Return the (x, y) coordinate for the center point of the cell that contains the specified text.  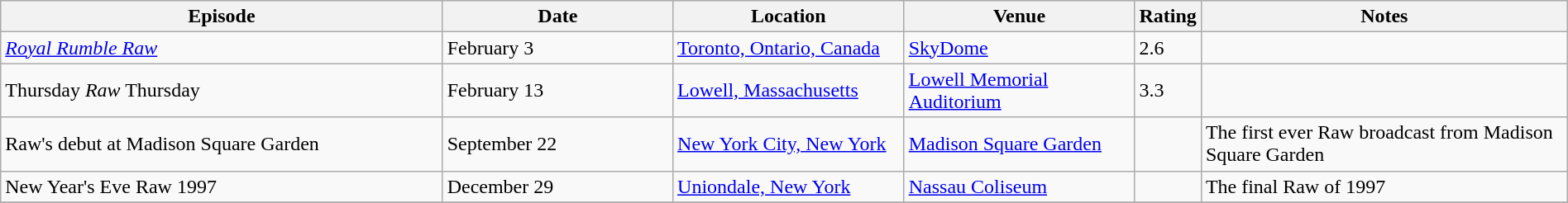
February 13 (557, 91)
New York City, New York (789, 144)
Toronto, Ontario, Canada (789, 48)
Uniondale, New York (789, 186)
Notes (1384, 17)
Date (557, 17)
SkyDome (1019, 48)
Raw's debut at Madison Square Garden (222, 144)
Venue (1019, 17)
The first ever Raw broadcast from Madison Square Garden (1384, 144)
Madison Square Garden (1019, 144)
February 3 (557, 48)
September 22 (557, 144)
Royal Rumble Raw (222, 48)
Thursday Raw Thursday (222, 91)
Episode (222, 17)
Lowell, Massachusetts (789, 91)
3.3 (1168, 91)
Nassau Coliseum (1019, 186)
Rating (1168, 17)
The final Raw of 1997 (1384, 186)
Lowell Memorial Auditorium (1019, 91)
New Year's Eve Raw 1997 (222, 186)
Location (789, 17)
2.6 (1168, 48)
December 29 (557, 186)
